Pinpoint the cell where the given text exists, returning its (x, y) midpoint coordinate. 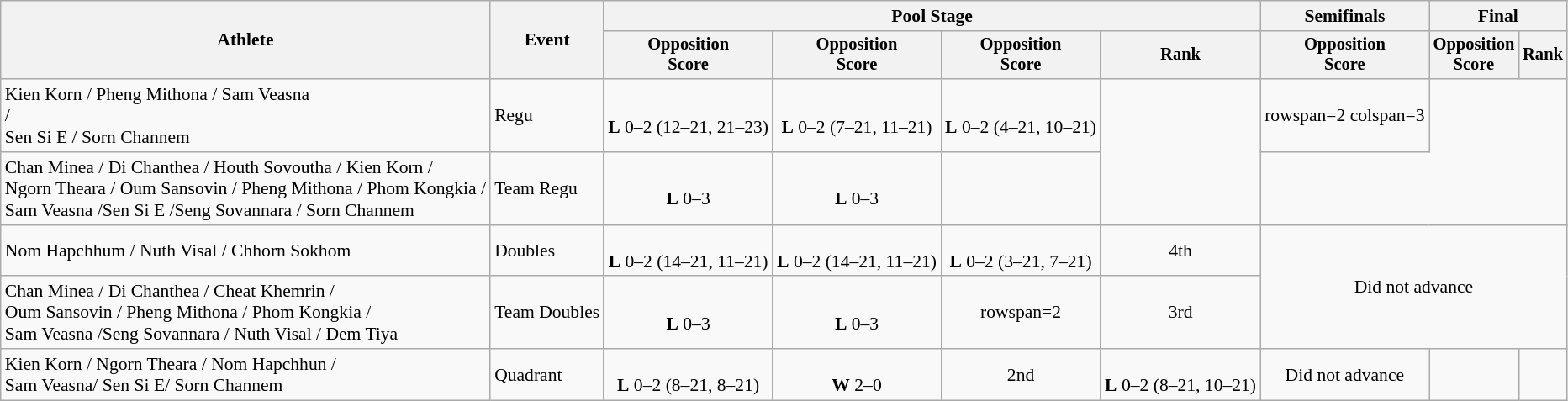
L 0–2 (7–21, 11–21) (857, 116)
Chan Minea / Di Chanthea / Cheat Khemrin / Oum Sansovin / Pheng Mithona / Phom Kongkia /Sam Veasna /Seng Sovannara / Nuth Visal / Dem Tiya (245, 313)
Semifinals (1345, 16)
L 0–2 (8–21, 10–21) (1180, 375)
3rd (1180, 313)
Final (1498, 16)
Athlete (245, 40)
L 0–2 (12–21, 21–23) (688, 116)
Pool Stage (932, 16)
2nd (1021, 375)
Event (546, 40)
4th (1180, 251)
Team Regu (546, 188)
Kien Korn / Ngorn Theara / Nom Hapchhun /Sam Veasna/ Sen Si E/ Sorn Channem (245, 375)
Regu (546, 116)
Nom Hapchhum / Nuth Visal / Chhorn Sokhom (245, 251)
rowspan=2 colspan=3 (1345, 116)
L 0–2 (3–21, 7–21) (1021, 251)
Doubles (546, 251)
Kien Korn / Pheng Mithona / Sam Veasna/Sen Si E / Sorn Channem (245, 116)
L 0–2 (8–21, 8–21) (688, 375)
L 0–2 (4–21, 10–21) (1021, 116)
W 2–0 (857, 375)
Quadrant (546, 375)
rowspan=2 (1021, 313)
Team Doubles (546, 313)
